Identify which cell holds the provided text, then report its [x, y] central coordinate. 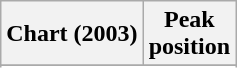
Chart (2003) [72, 34]
Peakposition [189, 34]
